From the cell containing the given text, extract its center point as [X, Y] coordinate. 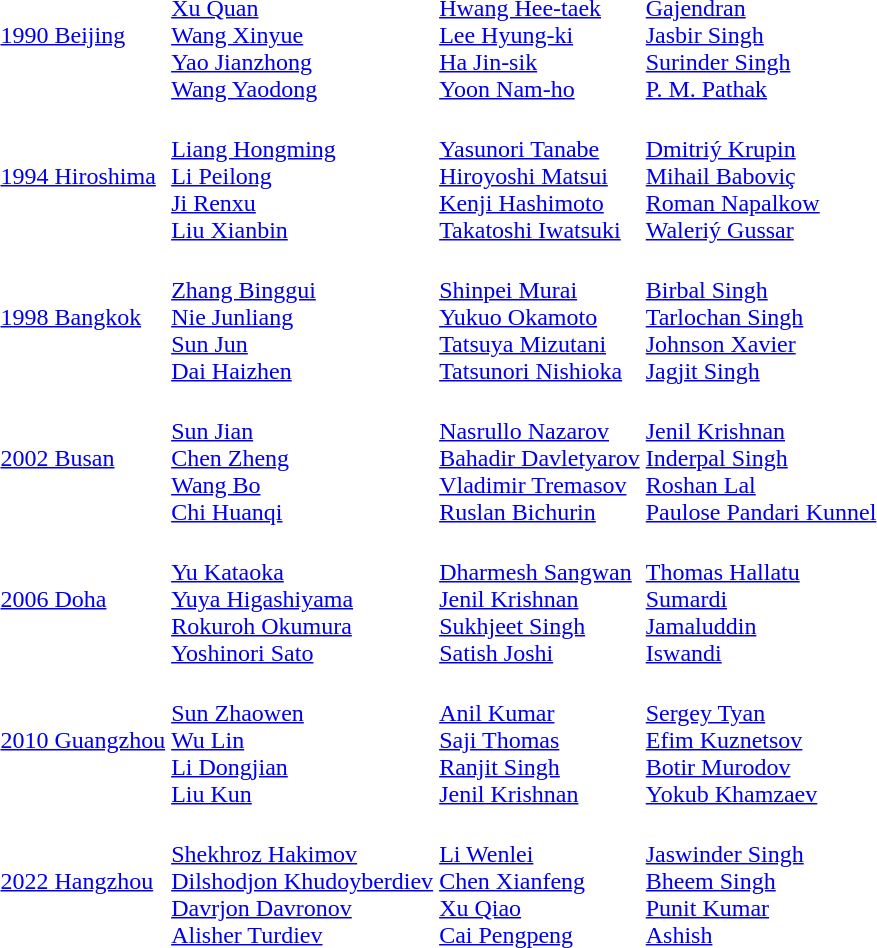
Shinpei MuraiYukuo OkamotoTatsuya MizutaniTatsunori Nishioka [540, 317]
Yasunori TanabeHiroyoshi MatsuiKenji HashimotoTakatoshi Iwatsuki [540, 176]
Anil KumarSaji ThomasRanjit SinghJenil Krishnan [540, 740]
Nasrullo NazarovBahadir DavletyarovVladimir TremasovRuslan Bichurin [540, 458]
Yu KataokaYuya HigashiyamaRokuroh OkumuraYoshinori Sato [302, 599]
Sun JianChen ZhengWang BoChi Huanqi [302, 458]
Zhang BingguiNie JunliangSun JunDai Haizhen [302, 317]
Sun ZhaowenWu LinLi DongjianLiu Kun [302, 740]
Liang HongmingLi PeilongJi RenxuLiu Xianbin [302, 176]
Dharmesh SangwanJenil KrishnanSukhjeet SinghSatish Joshi [540, 599]
